Provide the [X, Y] coordinate of the cell's center where the given text is located.  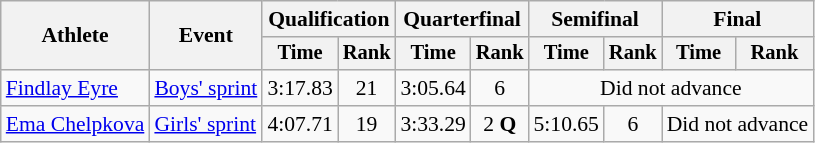
5:10.65 [566, 124]
21 [367, 88]
3:05.64 [432, 88]
Girls' sprint [206, 124]
Semifinal [594, 19]
Boys' sprint [206, 88]
19 [367, 124]
Findlay Eyre [76, 88]
Qualification [328, 19]
Final [738, 19]
Ema Chelpkova [76, 124]
2 Q [500, 124]
Quarterfinal [462, 19]
3:17.83 [300, 88]
3:33.29 [432, 124]
Athlete [76, 36]
4:07.71 [300, 124]
Event [206, 36]
